Provide the (X, Y) coordinate of the cell's center where the given text is located.  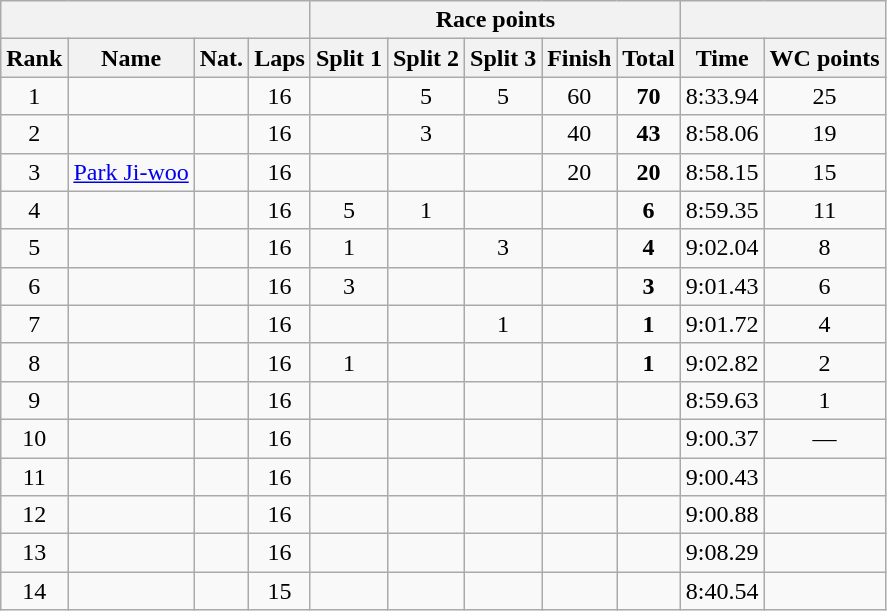
9:02.04 (722, 248)
43 (649, 134)
9:02.82 (722, 362)
8:58.06 (722, 134)
60 (580, 96)
8:40.54 (722, 591)
9:00.88 (722, 515)
Total (649, 58)
9 (34, 400)
70 (649, 96)
7 (34, 324)
25 (824, 96)
14 (34, 591)
Park Ji-woo (131, 172)
WC points (824, 58)
12 (34, 515)
13 (34, 553)
8:33.94 (722, 96)
8:59.63 (722, 400)
Finish (580, 58)
9:08.29 (722, 553)
9:01.72 (722, 324)
8:59.35 (722, 210)
Laps (280, 58)
19 (824, 134)
Name (131, 58)
Nat. (221, 58)
8:58.15 (722, 172)
Split 1 (348, 58)
9:00.43 (722, 477)
Race points (495, 20)
Rank (34, 58)
9:00.37 (722, 438)
40 (580, 134)
Split 2 (426, 58)
Time (722, 58)
10 (34, 438)
9:01.43 (722, 286)
— (824, 438)
Split 3 (504, 58)
